Return [X, Y] of the center of cell containing provided text 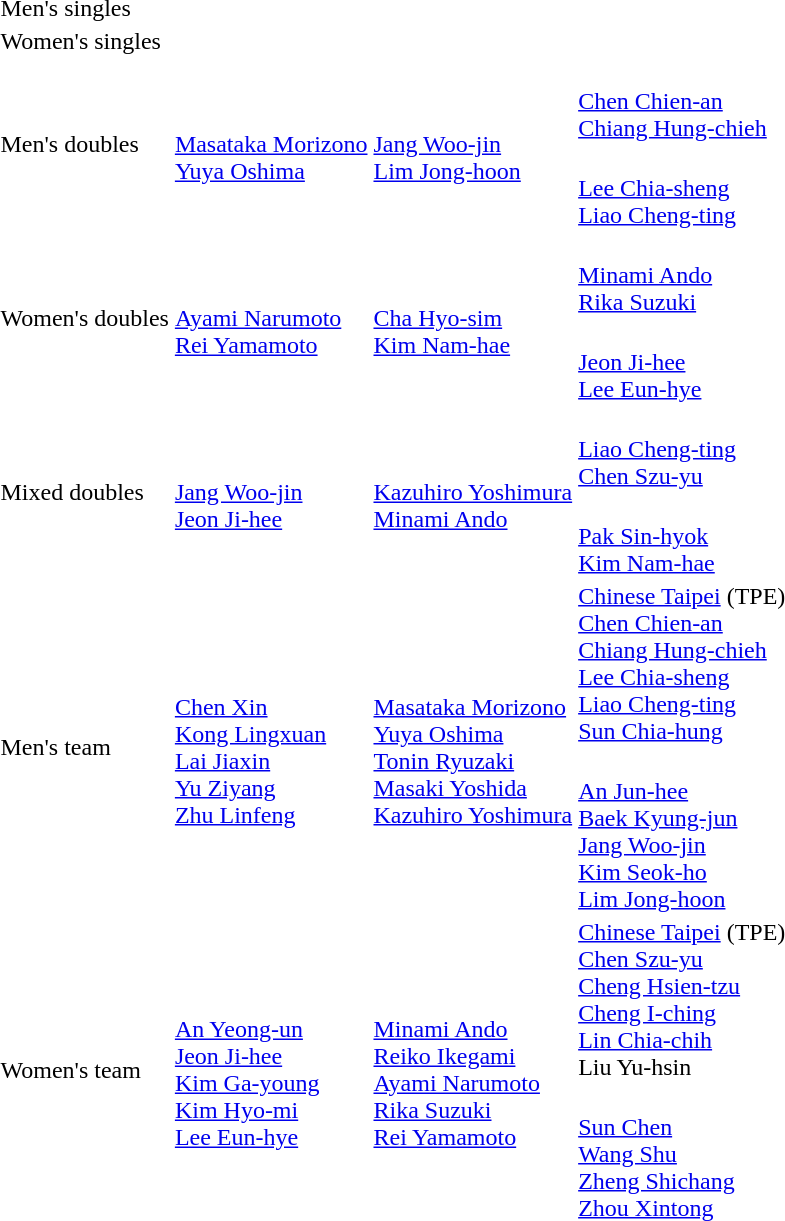
Kazuhiro YoshimuraMinami Ando [473, 492]
Masataka MorizonoYuya Oshima [271, 144]
Masataka MorizonoYuya OshimaTonin RyuzakiMasaki YoshidaKazuhiro Yoshimura [473, 748]
Jang Woo-jinLim Jong-hoon [473, 144]
Cha Hyo-simKim Nam-hae [473, 318]
Chen XinKong LingxuanLai JiaxinYu ZiyangZhu Linfeng [271, 748]
Ayami NarumotoRei Yamamoto [271, 318]
Jang Woo-jinJeon Ji-hee [271, 492]
